Scan for the cell matching the given text and deliver its [x, y] coordinate at center. 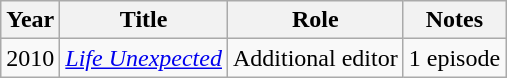
Additional editor [315, 58]
Title [144, 20]
Life Unexpected [144, 58]
2010 [30, 58]
Year [30, 20]
1 episode [454, 58]
Role [315, 20]
Notes [454, 20]
